Output the [x, y] coordinate of the center of the cell containing the given text.  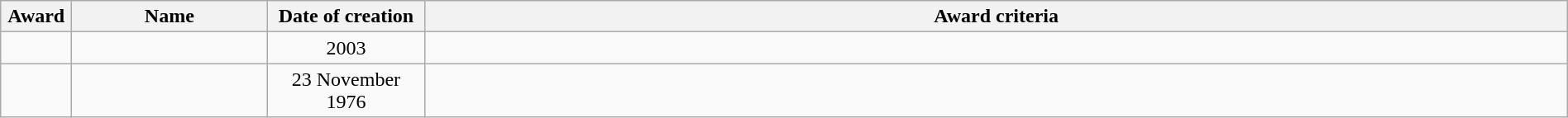
Name [170, 17]
Award [36, 17]
2003 [346, 48]
23 November 1976 [346, 91]
Date of creation [346, 17]
Award criteria [996, 17]
